Identify which cell holds the provided text, then report its [X, Y] central coordinate. 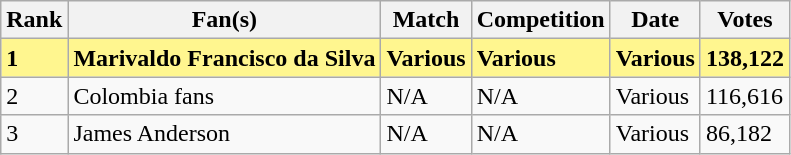
1 [34, 58]
116,616 [744, 96]
2 [34, 96]
Rank [34, 20]
3 [34, 134]
86,182 [744, 134]
Fan(s) [224, 20]
Match [426, 20]
Competition [540, 20]
138,122 [744, 58]
Colombia fans [224, 96]
James Anderson [224, 134]
Date [655, 20]
Marivaldo Francisco da Silva [224, 58]
Votes [744, 20]
